Search for the cell housing the specified text and yield its (X, Y) center coordinate. 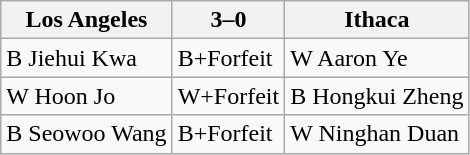
W+Forfeit (228, 96)
W Hoon Jo (86, 96)
W Ninghan Duan (377, 134)
W Aaron Ye (377, 58)
B Hongkui Zheng (377, 96)
B Jiehui Kwa (86, 58)
Los Angeles (86, 20)
3–0 (228, 20)
B Seowoo Wang (86, 134)
Ithaca (377, 20)
